For the text-containing cell, return its midpoint in (X, Y) coordinate format. 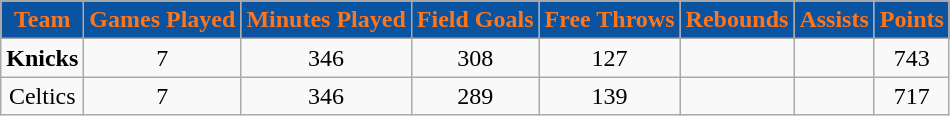
139 (610, 96)
717 (912, 96)
743 (912, 58)
Celtics (42, 96)
127 (610, 58)
Points (912, 20)
Games Played (162, 20)
Field Goals (475, 20)
Free Throws (610, 20)
Knicks (42, 58)
Rebounds (737, 20)
289 (475, 96)
308 (475, 58)
Team (42, 20)
Assists (834, 20)
Minutes Played (326, 20)
